Return the [X, Y] coordinate for the center point of the cell that contains the specified text.  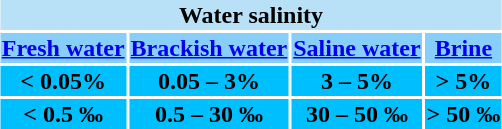
0.05 – 3% [209, 81]
> 5% [464, 81]
0.5 – 30 ‰ [209, 114]
Saline water [357, 48]
< 0.5 ‰ [63, 114]
Brine [464, 48]
> 50 ‰ [464, 114]
Brackish water [209, 48]
< 0.05% [63, 81]
3 – 5% [357, 81]
30 – 50 ‰ [357, 114]
Water salinity [251, 15]
Fresh water [63, 48]
